For the text-containing cell, return its midpoint in [x, y] coordinate format. 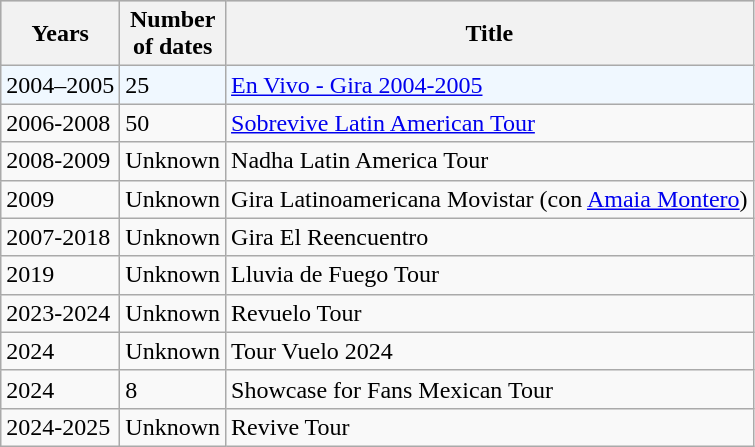
Lluvia de Fuego Tour [490, 275]
Gira El Reencuentro [490, 237]
25 [173, 85]
Title [490, 34]
2009 [60, 199]
Revuelo Tour [490, 313]
2004–2005 [60, 85]
En Vivo - Gira 2004-2005 [490, 85]
2006-2008 [60, 123]
Showcase for Fans Mexican Tour [490, 389]
Revive Tour [490, 427]
Nadha Latin America Tour [490, 161]
Sobrevive Latin American Tour [490, 123]
50 [173, 123]
8 [173, 389]
2024-2025 [60, 427]
2007-2018 [60, 237]
Numberof dates [173, 34]
2008-2009 [60, 161]
2019 [60, 275]
2023-2024 [60, 313]
Tour Vuelo 2024 [490, 351]
Years [60, 34]
Gira Latinoamericana Movistar (con Amaia Montero) [490, 199]
